Locate the cell with the specified text and output its [x, y] center coordinate. 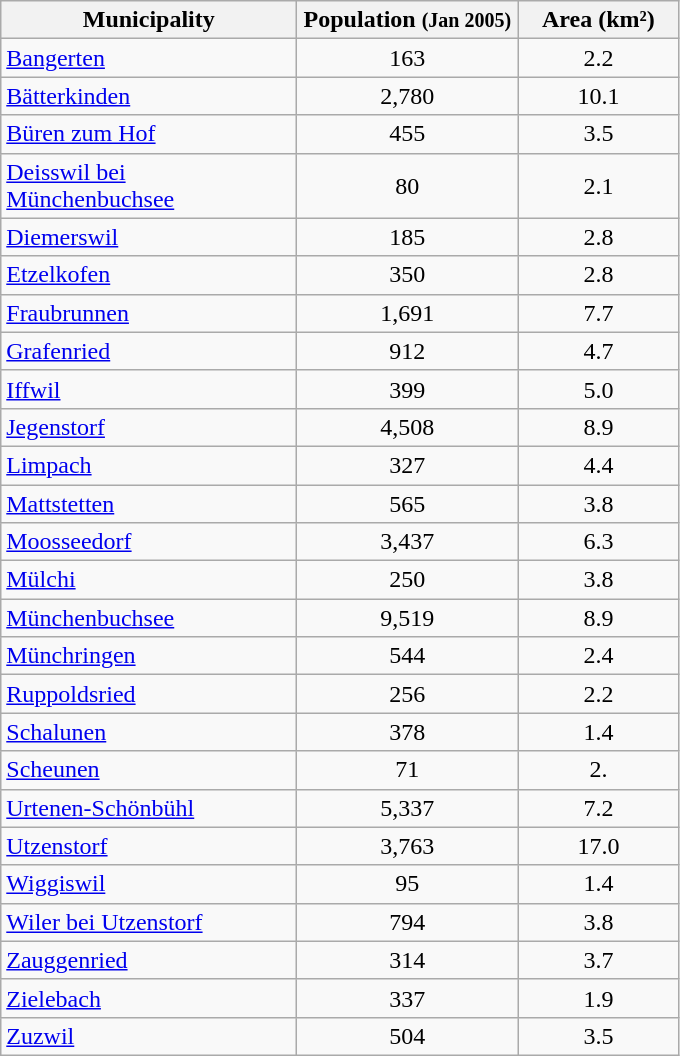
4.7 [598, 351]
Wiggiswil [149, 884]
399 [408, 389]
4.4 [598, 465]
Scheunen [149, 770]
Population (Jan 2005) [408, 20]
10.1 [598, 96]
Mülchi [149, 580]
80 [408, 186]
350 [408, 275]
5,337 [408, 808]
Zuzwil [149, 1036]
Schalunen [149, 732]
Iffwil [149, 389]
455 [408, 134]
7.2 [598, 808]
7.7 [598, 313]
Bätterkinden [149, 96]
4,508 [408, 427]
314 [408, 960]
Grafenried [149, 351]
250 [408, 580]
912 [408, 351]
Wiler bei Utzenstorf [149, 922]
Municipality [149, 20]
163 [408, 58]
5.0 [598, 389]
256 [408, 694]
2.1 [598, 186]
3.7 [598, 960]
1.9 [598, 998]
327 [408, 465]
Bangerten [149, 58]
2. [598, 770]
Diemerswil [149, 237]
544 [408, 656]
Limpach [149, 465]
1,691 [408, 313]
Ruppoldsried [149, 694]
Münchringen [149, 656]
Zielebach [149, 998]
Mattstetten [149, 503]
9,519 [408, 618]
17.0 [598, 846]
185 [408, 237]
378 [408, 732]
2,780 [408, 96]
Urtenen-Schönbühl [149, 808]
71 [408, 770]
Zauggenried [149, 960]
6.3 [598, 542]
Moosseedorf [149, 542]
95 [408, 884]
Jegenstorf [149, 427]
Münchenbuchsee [149, 618]
794 [408, 922]
337 [408, 998]
Area (km²) [598, 20]
Etzelkofen [149, 275]
Fraubrunnen [149, 313]
3,437 [408, 542]
3,763 [408, 846]
565 [408, 503]
Utzenstorf [149, 846]
Büren zum Hof [149, 134]
Deisswil bei Münchenbuchsee [149, 186]
504 [408, 1036]
2.4 [598, 656]
